Capture the cell that displays the provided text and extract its (x, y) central coordinate. 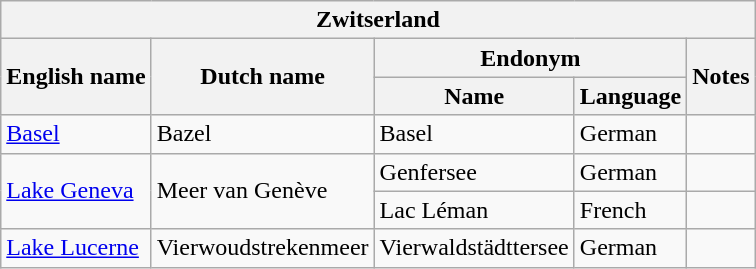
Bazel (262, 134)
Lake Geneva (76, 191)
Vierwoudstrekenmeer (262, 248)
Zwitserland (378, 20)
Genfersee (474, 172)
Dutch name (262, 77)
Notes (721, 77)
Meer van Genève (262, 191)
Language (630, 96)
Endonym (530, 58)
Vierwaldstädttersee (474, 248)
English name (76, 77)
Lac Léman (474, 210)
Lake Lucerne (76, 248)
French (630, 210)
Name (474, 96)
